Capture the cell that displays the provided text and extract its [x, y] central coordinate. 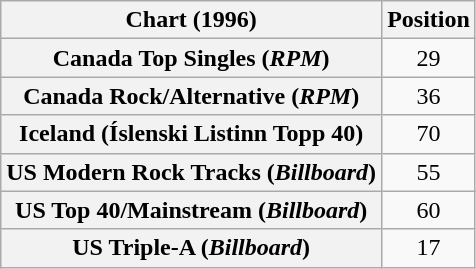
36 [429, 96]
US Modern Rock Tracks (Billboard) [192, 172]
Canada Rock/Alternative (RPM) [192, 96]
Chart (1996) [192, 20]
60 [429, 210]
US Triple-A (Billboard) [192, 248]
55 [429, 172]
Position [429, 20]
29 [429, 58]
US Top 40/Mainstream (Billboard) [192, 210]
Canada Top Singles (RPM) [192, 58]
70 [429, 134]
Iceland (Íslenski Listinn Topp 40) [192, 134]
17 [429, 248]
